Locate the cell with the specified text and output its [X, Y] center coordinate. 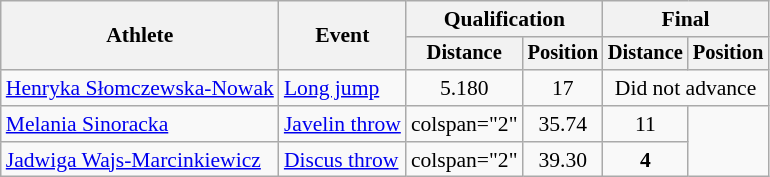
Event [342, 36]
Did not advance [686, 88]
Athlete [140, 36]
Final [686, 19]
Long jump [342, 88]
Henryka Słomczewska-Nowak [140, 88]
35.74 [563, 124]
Qualification [504, 19]
11 [646, 124]
Melania Sinoracka [140, 124]
17 [563, 88]
Javelin throw [342, 124]
colspan="2" [464, 124]
5.180 [464, 88]
